Capture the cell that displays the provided text and extract its (X, Y) central coordinate. 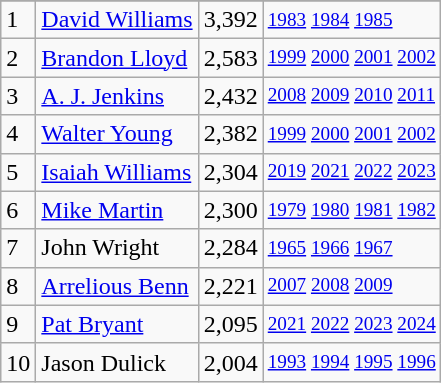
3 (18, 96)
3,392 (230, 20)
Mike Martin (117, 210)
2021 2022 2023 2024 (352, 324)
10 (18, 362)
1993 1994 1995 1996 (352, 362)
Isaiah Williams (117, 172)
Arrelious Benn (117, 286)
2,304 (230, 172)
Walter Young (117, 134)
2,095 (230, 324)
Pat Bryant (117, 324)
8 (18, 286)
2007 2008 2009 (352, 286)
6 (18, 210)
5 (18, 172)
2,382 (230, 134)
1983 1984 1985 (352, 20)
A. J. Jenkins (117, 96)
1 (18, 20)
1979 1980 1981 1982 (352, 210)
2,583 (230, 58)
2,004 (230, 362)
John Wright (117, 248)
David Williams (117, 20)
2008 2009 2010 2011 (352, 96)
Jason Dulick (117, 362)
1965 1966 1967 (352, 248)
2 (18, 58)
2,432 (230, 96)
2,300 (230, 210)
Brandon Lloyd (117, 58)
9 (18, 324)
2,221 (230, 286)
2,284 (230, 248)
4 (18, 134)
7 (18, 248)
2019 2021 2022 2023 (352, 172)
